Determine the (X, Y) coordinate at the center of the cell enclosing the given text.  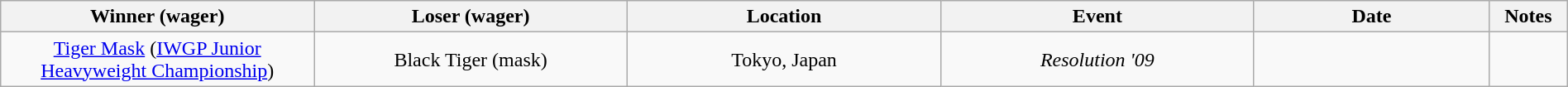
Loser (wager) (471, 17)
Date (1371, 17)
Tiger Mask (IWGP Junior Heavyweight Championship) (157, 60)
Location (784, 17)
Event (1097, 17)
Black Tiger (mask) (471, 60)
Winner (wager) (157, 17)
Notes (1528, 17)
Resolution '09 (1097, 60)
Tokyo, Japan (784, 60)
